Output the [x, y] coordinate of the center of the cell containing the given text.  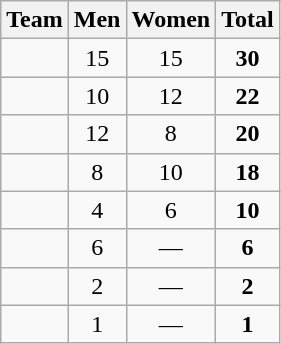
Team [35, 20]
Total [248, 20]
30 [248, 58]
4 [97, 210]
18 [248, 172]
Men [97, 20]
20 [248, 134]
22 [248, 96]
Women [171, 20]
